Determine the (X, Y) coordinate at the center of the cell enclosing the given text.  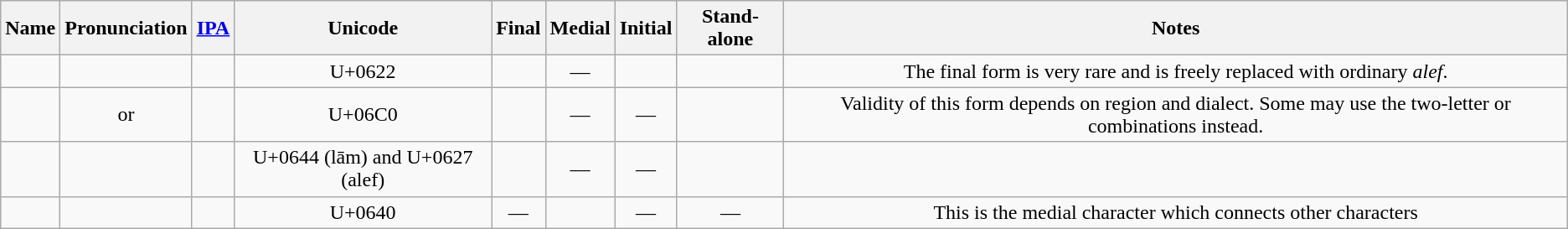
The final form is very rare and is freely replaced with ordinary alef. (1176, 71)
IPA (213, 29)
This is the medial character which connects other characters (1176, 212)
or (126, 114)
Validity of this form depends on region and dialect. Some may use the two-letter or combinations instead. (1176, 114)
U+0644 (lām) and U+0627 (alef) (364, 169)
U+0622 (364, 71)
Name (30, 29)
Stand-alone (730, 29)
U+06C0 (364, 114)
Final (518, 29)
Medial (580, 29)
Initial (646, 29)
Notes (1176, 29)
Unicode (364, 29)
Pronunciation (126, 29)
U+0640 (364, 212)
